Identify which cell holds the provided text, then report its (X, Y) central coordinate. 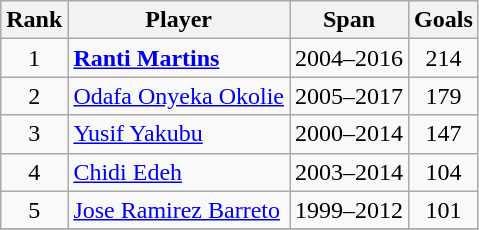
147 (444, 134)
Yusif Yakubu (179, 134)
2003–2014 (350, 172)
Rank (34, 20)
2 (34, 96)
101 (444, 210)
3 (34, 134)
2005–2017 (350, 96)
179 (444, 96)
214 (444, 58)
Chidi Edeh (179, 172)
4 (34, 172)
1999–2012 (350, 210)
5 (34, 210)
2000–2014 (350, 134)
2004–2016 (350, 58)
Goals (444, 20)
Ranti Martins (179, 58)
1 (34, 58)
Jose Ramirez Barreto (179, 210)
Odafa Onyeka Okolie (179, 96)
Span (350, 20)
104 (444, 172)
Player (179, 20)
